Find where the given text appears and provide that cell's center as [X, Y] coordinate. 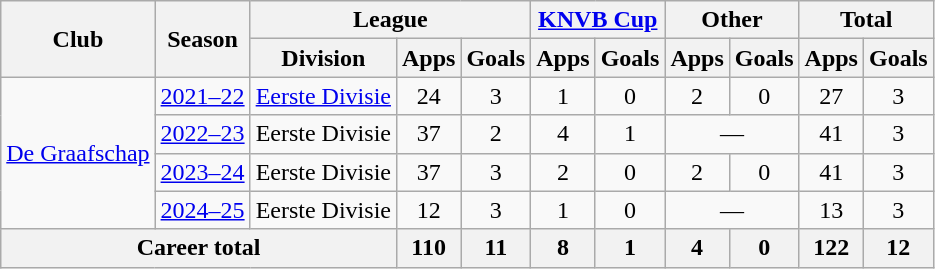
13 [831, 210]
122 [831, 248]
League [390, 20]
Season [202, 39]
8 [563, 248]
2022–23 [202, 134]
Club [78, 39]
24 [428, 96]
Other [732, 20]
Division [323, 58]
Career total [199, 248]
2024–25 [202, 210]
Total [866, 20]
2021–22 [202, 96]
110 [428, 248]
KNVB Cup [598, 20]
De Graafschap [78, 153]
27 [831, 96]
2023–24 [202, 172]
11 [496, 248]
